Capture the cell that displays the provided text and extract its (x, y) central coordinate. 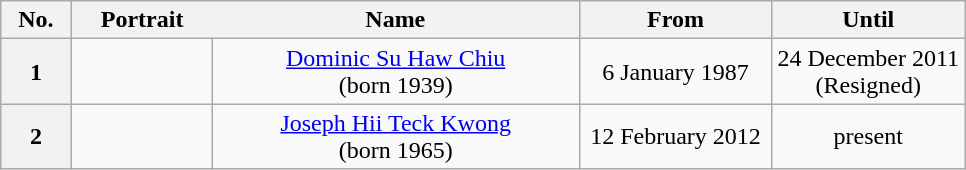
2 (36, 136)
Portrait (142, 20)
24 December 2011 (Resigned) (868, 72)
No. (36, 20)
Name (396, 20)
Dominic Su Haw Chiu (born 1939) (396, 72)
12 February 2012 (676, 136)
From (676, 20)
1 (36, 72)
Until (868, 20)
6 January 1987 (676, 72)
present (868, 136)
Joseph Hii Teck Kwong (born 1965) (396, 136)
